Detect which cell encompasses the target text, then output its (x, y) center coordinate. 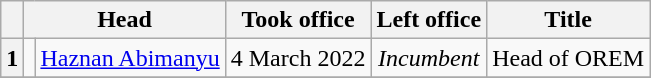
1 (12, 58)
Took office (298, 20)
Title (568, 20)
Head of OREM (568, 58)
Head (124, 20)
Incumbent (429, 58)
Haznan Abimanyu (130, 58)
4 March 2022 (298, 58)
Left office (429, 20)
